Search for the cell housing the specified text and yield its [x, y] center coordinate. 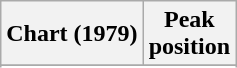
Chart (1979) [72, 34]
Peakposition [189, 34]
